Find where the given text appears and provide that cell's center as [x, y] coordinate. 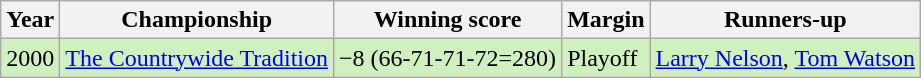
Playoff [606, 58]
Larry Nelson, Tom Watson [786, 58]
The Countrywide Tradition [197, 58]
Runners-up [786, 20]
−8 (66-71-71-72=280) [448, 58]
Championship [197, 20]
Winning score [448, 20]
2000 [30, 58]
Year [30, 20]
Margin [606, 20]
